Identify which cell holds the provided text, then report its (x, y) central coordinate. 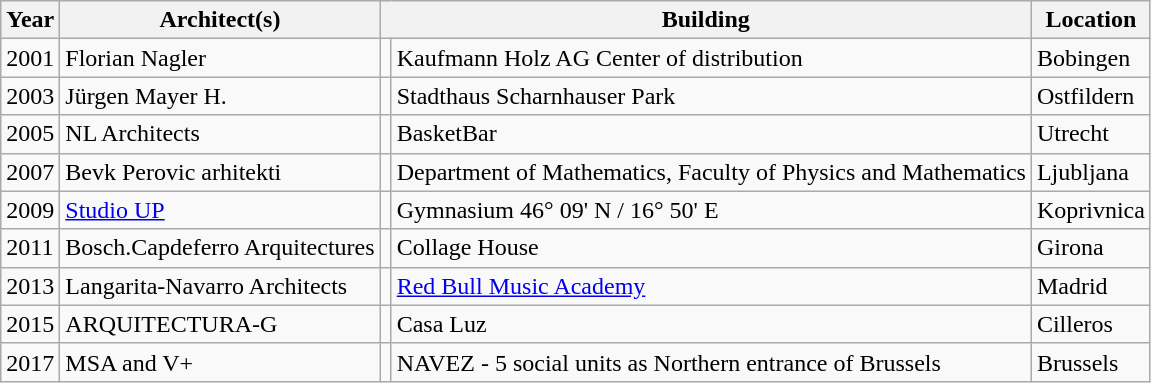
BasketBar (711, 134)
Location (1090, 20)
2005 (30, 134)
Jürgen Mayer H. (220, 96)
Stadthaus Scharnhauser Park (711, 96)
Department of Mathematics, Faculty of Physics and Mathematics (711, 172)
Florian Nagler (220, 58)
Utrecht (1090, 134)
Studio UP (220, 210)
Building (706, 20)
Red Bull Music Academy (711, 286)
2017 (30, 362)
2009 (30, 210)
2015 (30, 324)
Brussels (1090, 362)
2003 (30, 96)
2007 (30, 172)
NAVEZ - 5 social units as Northern entrance of Brussels (711, 362)
2001 (30, 58)
Girona (1090, 248)
Architect(s) (220, 20)
Bobingen (1090, 58)
Koprivnica (1090, 210)
2011 (30, 248)
Madrid (1090, 286)
Bosch.Capdeferro Arquitectures (220, 248)
NL Architects (220, 134)
ARQUITECTURA-G (220, 324)
2013 (30, 286)
Gymnasium 46° 09' N / 16° 50' E (711, 210)
Bevk Perovic arhitekti (220, 172)
Kaufmann Holz AG Center of distribution (711, 58)
Ljubljana (1090, 172)
Langarita-Navarro Architects (220, 286)
MSA and V+ (220, 362)
Casa Luz (711, 324)
Collage House (711, 248)
Year (30, 20)
Cilleros (1090, 324)
Ostfildern (1090, 96)
